Extract the (x, y) coordinate from the center of the cell holding the provided text.  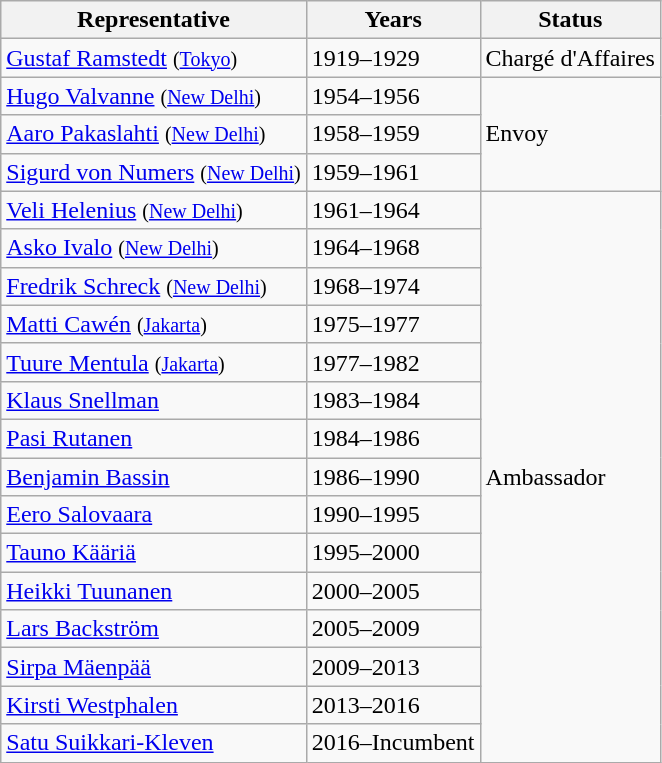
Hugo Valvanne (New Delhi) (154, 96)
1958–1959 (393, 134)
Gustaf Ramstedt (Tokyo) (154, 58)
Tauno Kääriä (154, 553)
1968–1974 (393, 286)
1984–1986 (393, 438)
1919–1929 (393, 58)
Pasi Rutanen (154, 438)
Lars Backström (154, 629)
1977–1982 (393, 362)
Status (570, 20)
1959–1961 (393, 172)
Benjamin Bassin (154, 477)
1986–1990 (393, 477)
Veli Helenius (New Delhi) (154, 210)
Representative (154, 20)
2000–2005 (393, 591)
Sirpa Mäenpää (154, 667)
Kirsti Westphalen (154, 705)
Tuure Mentula (Jakarta) (154, 362)
Years (393, 20)
Fredrik Schreck (New Delhi) (154, 286)
1975–1977 (393, 324)
1983–1984 (393, 400)
Asko Ivalo (New Delhi) (154, 248)
1995–2000 (393, 553)
1964–1968 (393, 248)
2016–Incumbent (393, 743)
Klaus Snellman (154, 400)
Sigurd von Numers (New Delhi) (154, 172)
1954–1956 (393, 96)
Heikki Tuunanen (154, 591)
Satu Suikkari-Kleven (154, 743)
Matti Cawén (Jakarta) (154, 324)
1961–1964 (393, 210)
Envoy (570, 134)
Ambassador (570, 476)
Eero Salovaara (154, 515)
2005–2009 (393, 629)
2009–2013 (393, 667)
Chargé d'Affaires (570, 58)
1990–1995 (393, 515)
2013–2016 (393, 705)
Aaro Pakaslahti (New Delhi) (154, 134)
